Find where the given text appears and provide that cell's center as [x, y] coordinate. 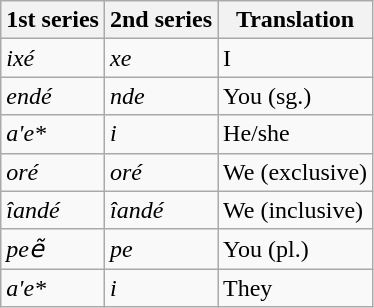
We (exclusive) [296, 172]
Translation [296, 20]
nde [160, 96]
They [296, 288]
xe [160, 58]
You (sg.) [296, 96]
ixé [53, 58]
endé [53, 96]
We (inclusive) [296, 210]
peẽ [53, 249]
2nd series [160, 20]
You (pl.) [296, 249]
1st series [53, 20]
pe [160, 249]
I [296, 58]
He/she [296, 134]
